Identify which cell holds the provided text, then report its (x, y) central coordinate. 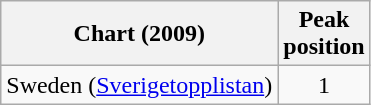
Sweden (Sverigetopplistan) (140, 85)
1 (324, 85)
Chart (2009) (140, 34)
Peakposition (324, 34)
